Capture the cell that displays the provided text and extract its [x, y] central coordinate. 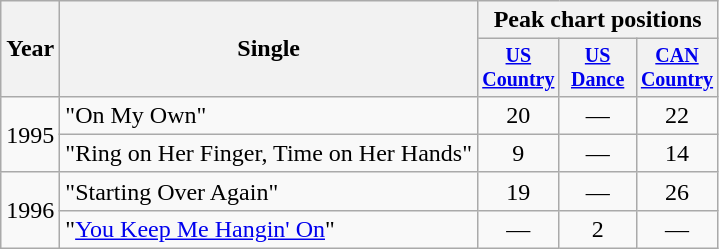
19 [518, 191]
"Ring on Her Finger, Time on Her Hands" [269, 153]
Single [269, 49]
"You Keep Me Hangin' On" [269, 229]
"Starting Over Again" [269, 191]
20 [518, 115]
Year [30, 49]
26 [677, 191]
US Country [518, 68]
1995 [30, 134]
"On My Own" [269, 115]
CAN Country [677, 68]
Peak chart positions [597, 20]
9 [518, 153]
22 [677, 115]
US Dance [598, 68]
2 [598, 229]
14 [677, 153]
1996 [30, 210]
